Return the (X, Y) coordinate for the center point of the cell that contains the specified text.  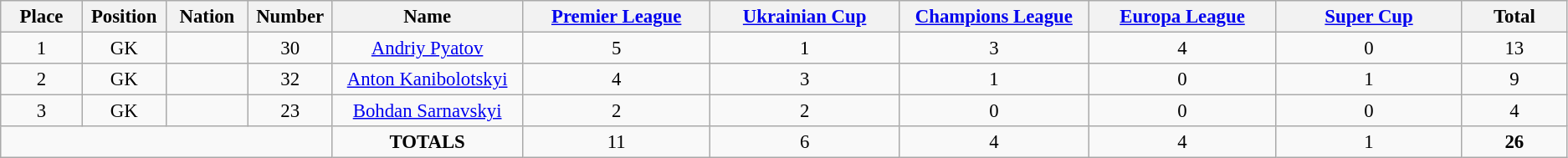
Anton Kanibolotskyi (428, 79)
TOTALS (428, 142)
5 (617, 48)
30 (290, 48)
Name (428, 17)
Number (290, 17)
Europa League (1182, 17)
Total (1514, 17)
Nation (208, 17)
Super Cup (1369, 17)
11 (617, 142)
23 (290, 111)
Position (124, 17)
Place (42, 17)
Ukrainian Cup (805, 17)
Andriy Pyatov (428, 48)
Champions League (994, 17)
13 (1514, 48)
Premier League (617, 17)
32 (290, 79)
Bohdan Sarnavskyi (428, 111)
6 (805, 142)
9 (1514, 79)
26 (1514, 142)
